Scan for the cell matching the given text and deliver its [x, y] coordinate at center. 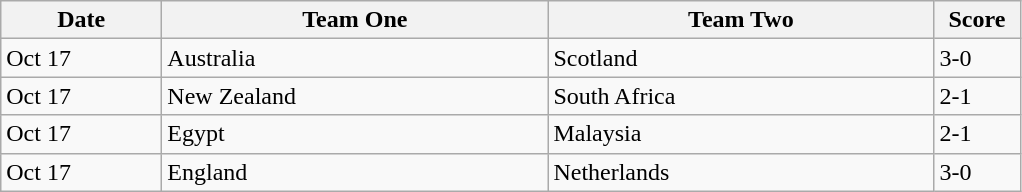
Malaysia [741, 134]
Netherlands [741, 172]
Team One [355, 20]
Team Two [741, 20]
Scotland [741, 58]
Date [82, 20]
New Zealand [355, 96]
Score [977, 20]
England [355, 172]
Egypt [355, 134]
Australia [355, 58]
South Africa [741, 96]
